Output the [x, y] coordinate of the center of the cell containing the given text.  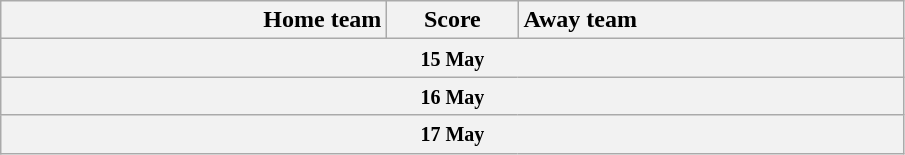
17 May [452, 134]
16 May [452, 96]
Away team [711, 20]
15 May [452, 58]
Home team [194, 20]
Score [452, 20]
